Extract the [X, Y] coordinate from the center of the cell holding the provided text.  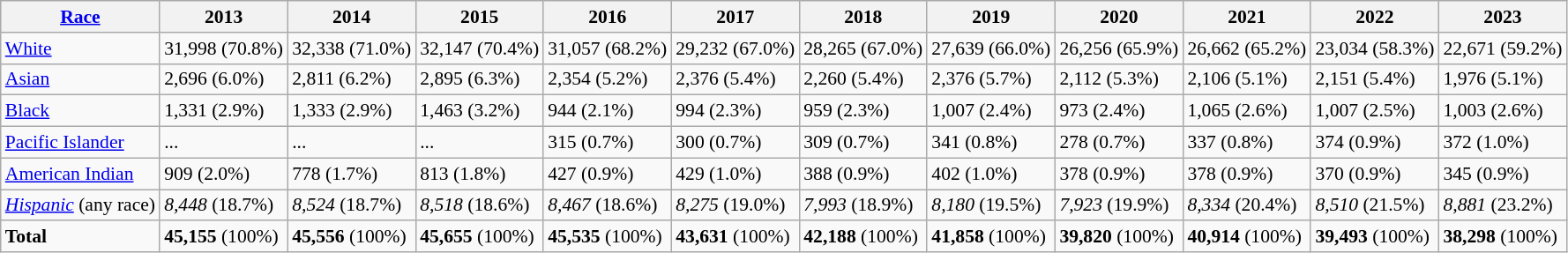
909 (2.0%) [224, 174]
8,448 (18.7%) [224, 205]
1,065 (2.6%) [1247, 111]
2,260 (5.4%) [862, 79]
309 (0.7%) [862, 143]
41,858 (100%) [991, 237]
2022 [1374, 17]
372 (1.0%) [1503, 143]
8,180 (19.5%) [991, 205]
2016 [607, 17]
315 (0.7%) [607, 143]
429 (1.0%) [735, 174]
Total [80, 237]
2018 [862, 17]
8,510 (21.5%) [1374, 205]
32,338 (71.0%) [351, 48]
2019 [991, 17]
1,007 (2.5%) [1374, 111]
778 (1.7%) [351, 174]
2021 [1247, 17]
Asian [80, 79]
7,993 (18.9%) [862, 205]
31,998 (70.8%) [224, 48]
427 (0.9%) [607, 174]
2,376 (5.4%) [735, 79]
45,556 (100%) [351, 237]
45,155 (100%) [224, 237]
2014 [351, 17]
1,331 (2.9%) [224, 111]
1,007 (2.4%) [991, 111]
45,655 (100%) [480, 237]
994 (2.3%) [735, 111]
23,034 (58.3%) [1374, 48]
973 (2.4%) [1118, 111]
1,003 (2.6%) [1503, 111]
8,518 (18.6%) [480, 205]
29,232 (67.0%) [735, 48]
Black [80, 111]
Hispanic (any race) [80, 205]
374 (0.9%) [1374, 143]
40,914 (100%) [1247, 237]
26,662 (65.2%) [1247, 48]
370 (0.9%) [1374, 174]
31,057 (68.2%) [607, 48]
2,151 (5.4%) [1374, 79]
American Indian [80, 174]
2,696 (6.0%) [224, 79]
38,298 (100%) [1503, 237]
341 (0.8%) [991, 143]
300 (0.7%) [735, 143]
959 (2.3%) [862, 111]
813 (1.8%) [480, 174]
1,463 (3.2%) [480, 111]
2,354 (5.2%) [607, 79]
402 (1.0%) [991, 174]
388 (0.9%) [862, 174]
Pacific Islander [80, 143]
43,631 (100%) [735, 237]
1,333 (2.9%) [351, 111]
White [80, 48]
32,147 (70.4%) [480, 48]
2023 [1503, 17]
8,275 (19.0%) [735, 205]
26,256 (65.9%) [1118, 48]
8,881 (23.2%) [1503, 205]
944 (2.1%) [607, 111]
2,112 (5.3%) [1118, 79]
8,524 (18.7%) [351, 205]
2,376 (5.7%) [991, 79]
8,467 (18.6%) [607, 205]
39,493 (100%) [1374, 237]
2017 [735, 17]
345 (0.9%) [1503, 174]
39,820 (100%) [1118, 237]
337 (0.8%) [1247, 143]
2,811 (6.2%) [351, 79]
2,106 (5.1%) [1247, 79]
7,923 (19.9%) [1118, 205]
2020 [1118, 17]
2015 [480, 17]
28,265 (67.0%) [862, 48]
2,895 (6.3%) [480, 79]
27,639 (66.0%) [991, 48]
278 (0.7%) [1118, 143]
1,976 (5.1%) [1503, 79]
42,188 (100%) [862, 237]
8,334 (20.4%) [1247, 205]
2013 [224, 17]
45,535 (100%) [607, 237]
22,671 (59.2%) [1503, 48]
Race [80, 17]
